Output the (X, Y) coordinate of the center of the cell containing the given text.  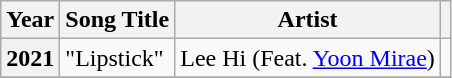
Year (30, 20)
2021 (30, 58)
Artist (308, 20)
Song Title (118, 20)
"Lipstick" (118, 58)
Lee Hi (Feat. Yoon Mirae) (308, 58)
